For the text-containing cell, return its midpoint in (X, Y) coordinate format. 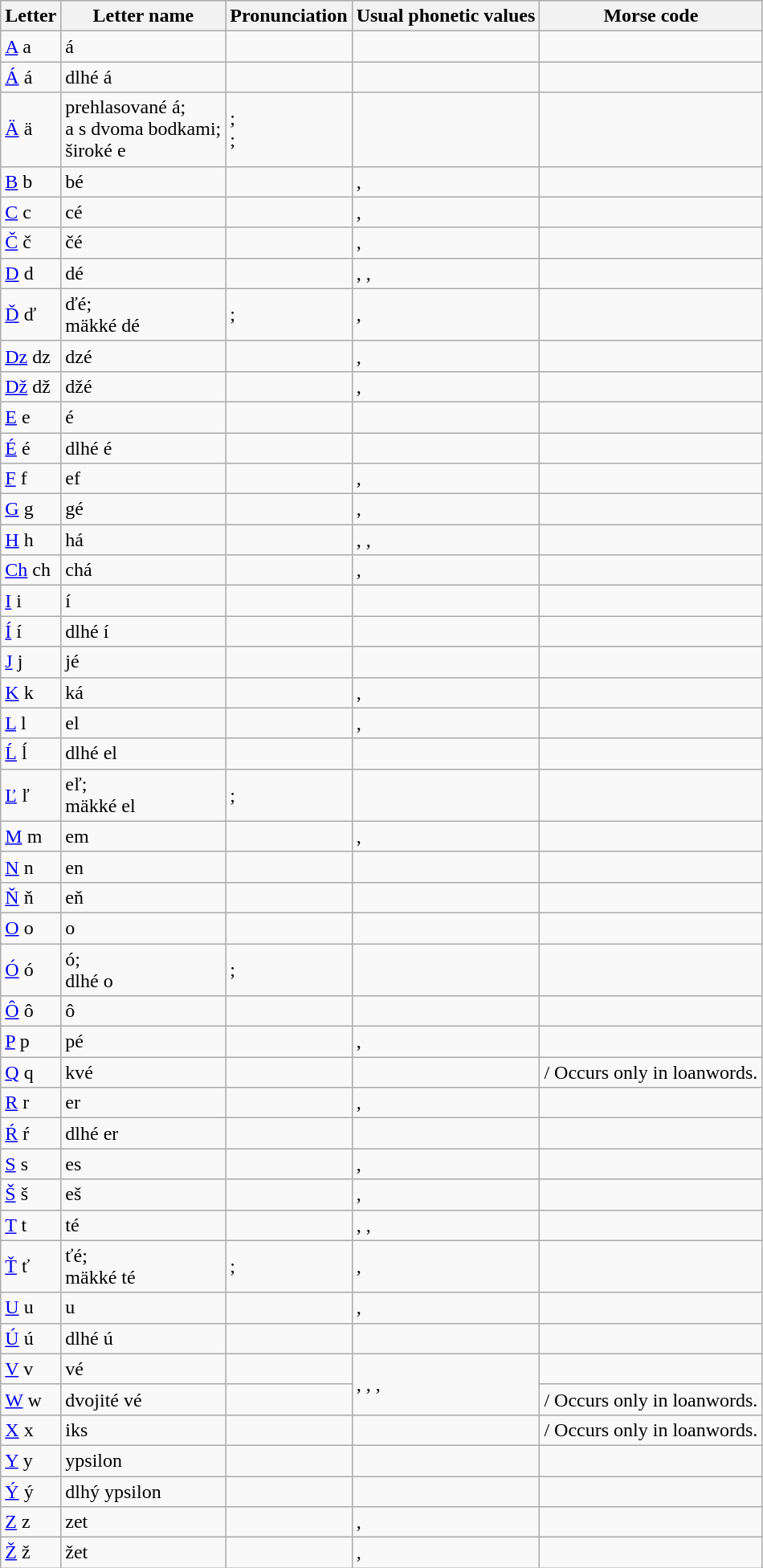
dlhý ypsilon (143, 1492)
M m (31, 836)
F f (31, 479)
dlhé á (143, 77)
bé (143, 182)
Ň ň (31, 897)
L l (31, 723)
Dž dž (31, 386)
X x (31, 1430)
Z z (31, 1522)
Ĺ ĺ (31, 753)
té (143, 1225)
o (143, 928)
ypsilon (143, 1460)
É é (31, 447)
C c (31, 212)
u (143, 1308)
Letter name (143, 16)
Ť ť (31, 1266)
en (143, 867)
R r (31, 1103)
Ch ch (31, 570)
iks (143, 1430)
N n (31, 867)
eš (143, 1194)
Q q (31, 1072)
Pronunciation (289, 16)
H h (31, 540)
Š š (31, 1194)
K k (31, 692)
es (143, 1164)
dlhé ú (143, 1338)
zet (143, 1522)
Y y (31, 1460)
, , , (446, 1384)
chá (143, 570)
Usual phonetic values (446, 16)
ef (143, 479)
dlhé el (143, 753)
ťé;mäkké té (143, 1266)
er (143, 1103)
Ŕ ŕ (31, 1133)
ô (143, 1011)
é (143, 417)
čé (143, 243)
Á á (31, 77)
há (143, 540)
žet (143, 1553)
P p (31, 1042)
ká (143, 692)
ďé;mäkké dé (143, 315)
D d (31, 273)
Morse code (651, 16)
B b (31, 182)
pé (143, 1042)
eň (143, 897)
em (143, 836)
Dz dz (31, 356)
prehlasované á;a s dvoma bodkami;široké e (143, 129)
J j (31, 662)
dé (143, 273)
ó;dlhé o (143, 969)
dlhé í (143, 631)
Č č (31, 243)
džé (143, 386)
I i (31, 601)
gé (143, 509)
dlhé er (143, 1133)
Ô ô (31, 1011)
Ú ú (31, 1338)
dlhé é (143, 447)
Ý ý (31, 1492)
dvojité vé (143, 1399)
U u (31, 1308)
Ä ä (31, 129)
O o (31, 928)
;; (289, 129)
G g (31, 509)
eľ;mäkké el (143, 795)
V v (31, 1369)
Letter (31, 16)
dzé (143, 356)
Ó ó (31, 969)
jé (143, 662)
el (143, 723)
Í í (31, 631)
T t (31, 1225)
A a (31, 47)
í (143, 601)
kvé (143, 1072)
cé (143, 212)
á (143, 47)
E e (31, 417)
Ž ž (31, 1553)
vé (143, 1369)
S s (31, 1164)
Ľ ľ (31, 795)
Ď ď (31, 315)
W w (31, 1399)
